Search for the cell housing the specified text and yield its (x, y) center coordinate. 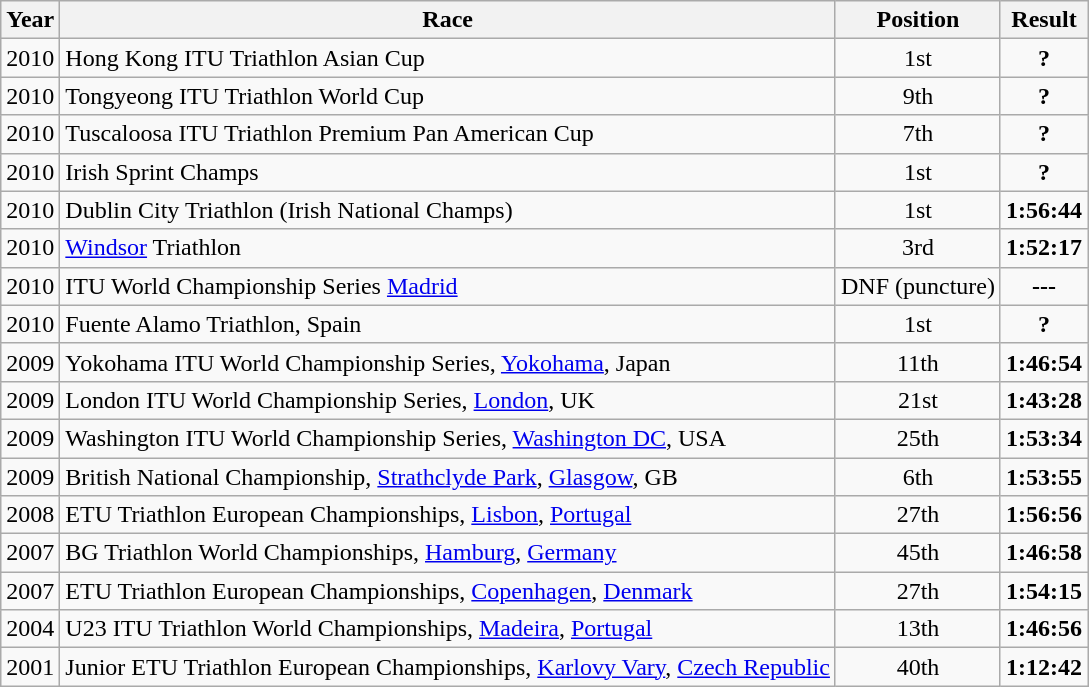
1:43:28 (1044, 400)
DNF (puncture) (918, 286)
45th (918, 553)
U23 ITU Triathlon World Championships, Madeira, Portugal (448, 629)
Year (30, 20)
Washington ITU World Championship Series, Washington DC, USA (448, 438)
6th (918, 477)
1:52:17 (1044, 248)
1:46:56 (1044, 629)
3rd (918, 248)
Tuscaloosa ITU Triathlon Premium Pan American Cup (448, 134)
1:46:58 (1044, 553)
London ITU World Championship Series, London, UK (448, 400)
40th (918, 667)
Windsor Triathlon (448, 248)
Hong Kong ITU Triathlon Asian Cup (448, 58)
1:46:54 (1044, 362)
1:12:42 (1044, 667)
1:56:44 (1044, 210)
Fuente Alamo Triathlon, Spain (448, 324)
British National Championship, Strathclyde Park, Glasgow, GB (448, 477)
13th (918, 629)
Result (1044, 20)
ITU World Championship Series Madrid (448, 286)
ETU Triathlon European Championships, Lisbon, Portugal (448, 515)
2008 (30, 515)
2001 (30, 667)
25th (918, 438)
Junior ETU Triathlon European Championships, Karlovy Vary, Czech Republic (448, 667)
ETU Triathlon European Championships, Copenhagen, Denmark (448, 591)
--- (1044, 286)
Dublin City Triathlon (Irish National Champs) (448, 210)
Yokohama ITU World Championship Series, Yokohama, Japan (448, 362)
Tongyeong ITU Triathlon World Cup (448, 96)
21st (918, 400)
1:54:15 (1044, 591)
BG Triathlon World Championships, Hamburg, Germany (448, 553)
7th (918, 134)
9th (918, 96)
2004 (30, 629)
1:53:34 (1044, 438)
Irish Sprint Champs (448, 172)
1:53:55 (1044, 477)
11th (918, 362)
1:56:56 (1044, 515)
Race (448, 20)
Position (918, 20)
